Find where the given text appears and provide that cell's center as [x, y] coordinate. 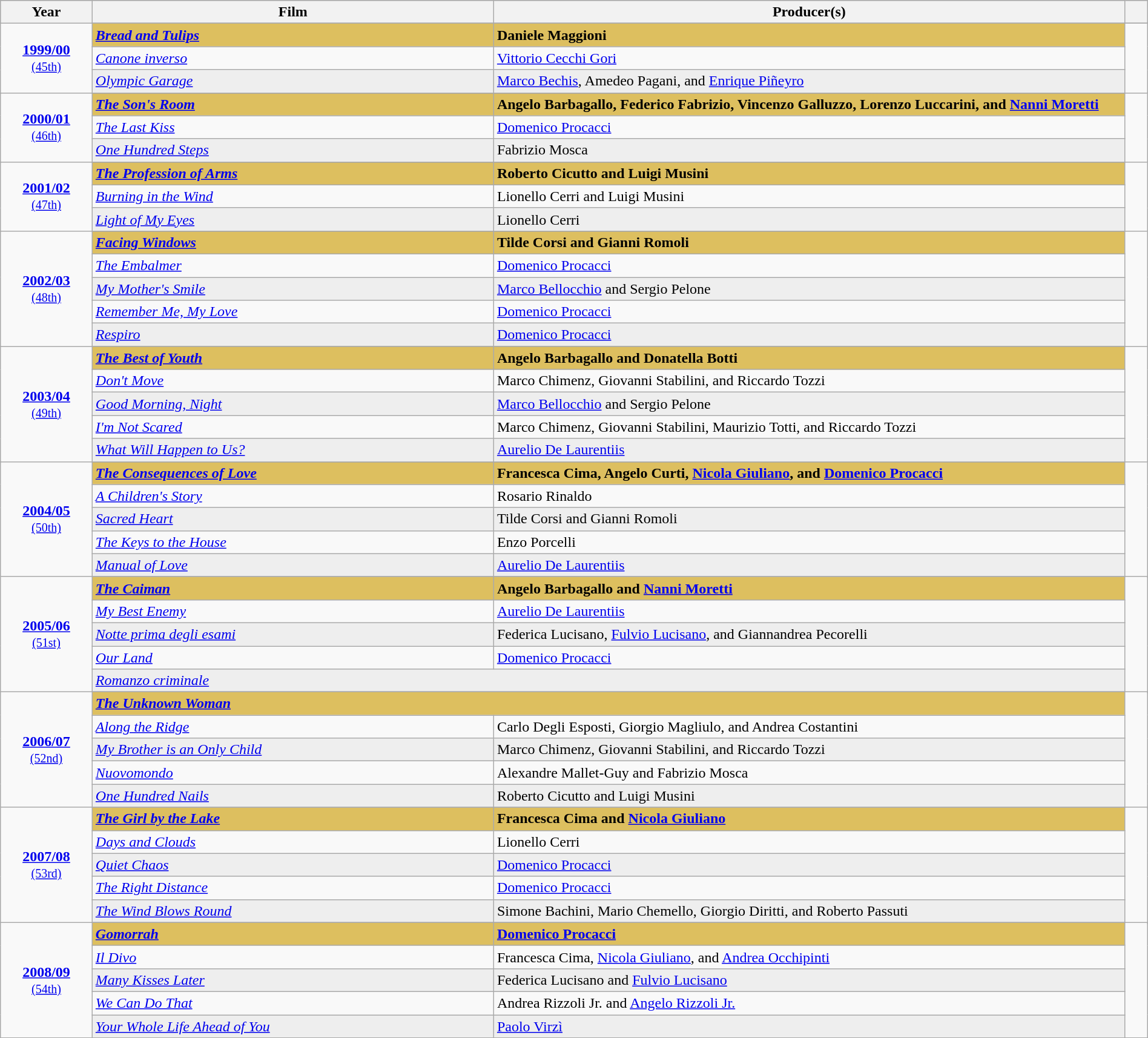
Romanzo criminale [608, 681]
The Consequences of Love [293, 473]
Angelo Barbagallo and Donatella Botti [809, 358]
Our Land [293, 657]
2005/06(51st) [47, 634]
The Son's Room [293, 104]
Quiet Chaos [293, 865]
Film [293, 12]
Andrea Rizzoli Jr. and Angelo Rizzoli Jr. [809, 1003]
Federica Lucisano, Fulvio Lucisano, and Giannandrea Pecorelli [809, 634]
Il Divo [293, 957]
Simone Bachini, Mario Chemello, Giorgio Diritti, and Roberto Passuti [809, 911]
Paolo Virzì [809, 1026]
Good Morning, Night [293, 404]
Respiro [293, 335]
2007/08(53rd) [47, 865]
2001/02(47th) [47, 196]
Marco Chimenz, Giovanni Stabilini, Maurizio Totti, and Riccardo Tozzi [809, 427]
Francesca Cima, Angelo Curti, Nicola Giuliano, and Domenico Procacci [809, 473]
Many Kisses Later [293, 980]
Daniele Maggioni [809, 35]
Marco Bechis, Amedeo Pagani, and Enrique Piñeyro [809, 81]
Enzo Porcelli [809, 542]
My Brother is an Only Child [293, 750]
Days and Clouds [293, 842]
My Mother's Smile [293, 289]
A Children's Story [293, 496]
Lionello Cerri and Luigi Musini [809, 196]
We Can Do That [293, 1003]
Producer(s) [809, 12]
I'm Not Scared [293, 427]
The Best of Youth [293, 358]
Francesca Cima and Nicola Giuliano [809, 819]
Light of My Eyes [293, 219]
Facing Windows [293, 242]
My Best Enemy [293, 611]
The Last Kiss [293, 127]
Olympic Garage [293, 81]
The Wind Blows Round [293, 911]
1999/00(45th) [47, 58]
The Girl by the Lake [293, 819]
Nuovomondo [293, 773]
Manual of Love [293, 565]
Gomorrah [293, 934]
Vittorio Cecchi Gori [809, 58]
Federica Lucisano and Fulvio Lucisano [809, 980]
2004/05(50th) [47, 519]
Angelo Barbagallo and Nanni Moretti [809, 588]
Along the Ridge [293, 727]
Bread and Tulips [293, 35]
Carlo Degli Esposti, Giorgio Magliulo, and Andrea Costantini [809, 727]
The Keys to the House [293, 542]
One Hundred Steps [293, 150]
The Profession of Arms [293, 173]
2006/07(52nd) [47, 750]
One Hundred Nails [293, 796]
The Caiman [293, 588]
Remember Me, My Love [293, 312]
Fabrizio Mosca [809, 150]
The Embalmer [293, 265]
Year [47, 12]
Rosario Rinaldo [809, 496]
What Will Happen to Us? [293, 450]
Alexandre Mallet-Guy and Fabrizio Mosca [809, 773]
2008/09(54th) [47, 980]
2002/03(48th) [47, 288]
Burning in the Wind [293, 196]
2003/04(49th) [47, 404]
Angelo Barbagallo, Federico Fabrizio, Vincenzo Galluzzo, Lorenzo Luccarini, and Nanni Moretti [809, 104]
Canone inverso [293, 58]
Your Whole Life Ahead of You [293, 1026]
2000/01(46th) [47, 127]
The Unknown Woman [608, 704]
Francesca Cima, Nicola Giuliano, and Andrea Occhipinti [809, 957]
Notte prima degli esami [293, 634]
Sacred Heart [293, 519]
Don't Move [293, 381]
The Right Distance [293, 888]
